Scan for the cell matching the given text and deliver its [x, y] coordinate at center. 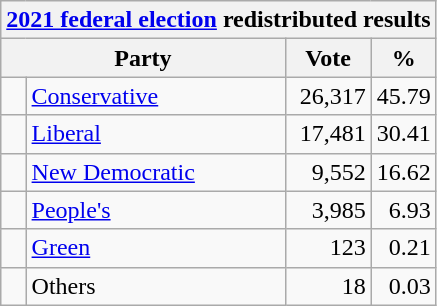
Liberal [156, 134]
Others [156, 286]
3,985 [328, 210]
People's [156, 210]
Green [156, 248]
0.03 [404, 286]
Party [143, 58]
0.21 [404, 248]
6.93 [404, 210]
26,317 [328, 96]
% [404, 58]
New Democratic [156, 172]
16.62 [404, 172]
45.79 [404, 96]
Vote [328, 58]
17,481 [328, 134]
9,552 [328, 172]
Conservative [156, 96]
18 [328, 286]
30.41 [404, 134]
2021 federal election redistributed results [218, 20]
123 [328, 248]
